Capture the cell that displays the provided text and extract its (x, y) central coordinate. 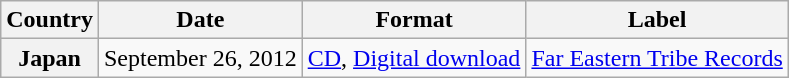
Date (200, 20)
CD, Digital download (414, 58)
Japan (50, 58)
Label (657, 20)
September 26, 2012 (200, 58)
Far Eastern Tribe Records (657, 58)
Format (414, 20)
Country (50, 20)
